Capture the cell that displays the provided text and extract its (x, y) central coordinate. 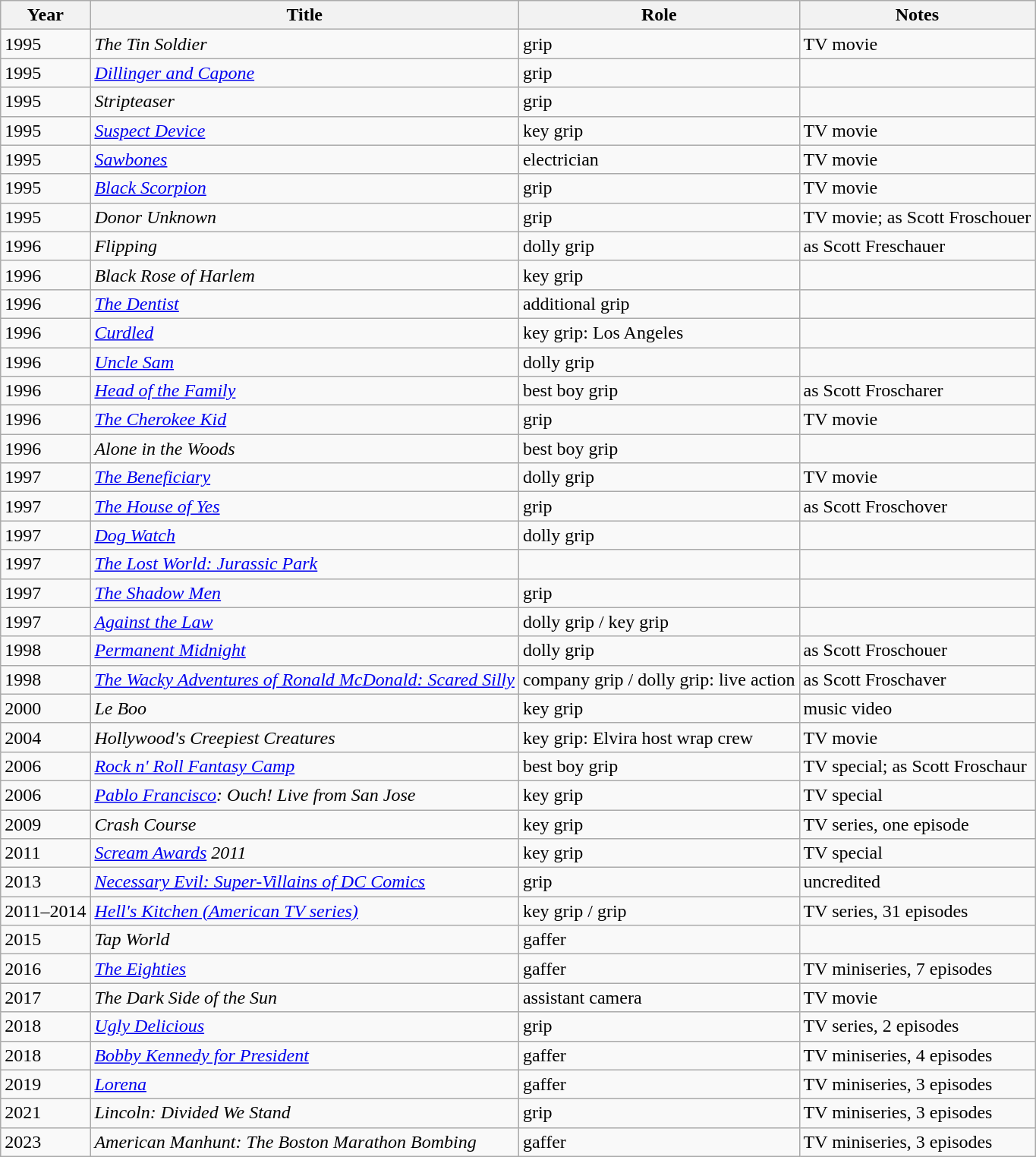
Rock n' Roll Fantasy Camp (304, 766)
dolly grip / key grip (659, 622)
Crash Course (304, 824)
2023 (46, 1142)
Hollywood's Creepiest Creatures (304, 737)
assistant camera (659, 998)
as Scott Froschouer (917, 651)
key grip / grip (659, 911)
Tap World (304, 940)
Lincoln: Divided We Stand (304, 1113)
Dillinger and Capone (304, 73)
Alone in the Woods (304, 449)
Donor Unknown (304, 217)
company grip / dolly grip: live action (659, 679)
2000 (46, 708)
2011 (46, 853)
TV special; as Scott Froschaur (917, 766)
music video (917, 708)
Sawbones (304, 159)
2013 (46, 882)
Bobby Kennedy for President (304, 1055)
TV miniseries, 7 episodes (917, 969)
Title (304, 15)
as Scott Froschover (917, 506)
The Dark Side of the Sun (304, 998)
uncredited (917, 882)
additional grip (659, 304)
Against the Law (304, 622)
The Cherokee Kid (304, 420)
2021 (46, 1113)
TV series, 31 episodes (917, 911)
2016 (46, 969)
2019 (46, 1084)
key grip: Los Angeles (659, 333)
Le Boo (304, 708)
Stripteaser (304, 102)
Black Scorpion (304, 188)
The Shadow Men (304, 593)
The Dentist (304, 304)
The House of Yes (304, 506)
2015 (46, 940)
Lorena (304, 1084)
Hell's Kitchen (American TV series) (304, 911)
as Scott Freschauer (917, 246)
Role (659, 15)
The Beneficiary (304, 478)
Notes (917, 15)
Head of the Family (304, 391)
TV series, one episode (917, 824)
Curdled (304, 333)
American Manhunt: The Boston Marathon Bombing (304, 1142)
as Scott Froscharer (917, 391)
2011–2014 (46, 911)
Black Rose of Harlem (304, 275)
Suspect Device (304, 131)
2009 (46, 824)
2004 (46, 737)
Year (46, 15)
TV movie; as Scott Froschouer (917, 217)
2017 (46, 998)
Permanent Midnight (304, 651)
Dog Watch (304, 535)
key grip: Elvira host wrap crew (659, 737)
electrician (659, 159)
The Eighties (304, 969)
Scream Awards 2011 (304, 853)
Ugly Delicious (304, 1026)
Pablo Francisco: Ouch! Live from San Jose (304, 795)
Necessary Evil: Super-Villains of DC Comics (304, 882)
Uncle Sam (304, 362)
Flipping (304, 246)
TV series, 2 episodes (917, 1026)
The Lost World: Jurassic Park (304, 564)
as Scott Froschaver (917, 679)
The Tin Soldier (304, 44)
The Wacky Adventures of Ronald McDonald: Scared Silly (304, 679)
TV miniseries, 4 episodes (917, 1055)
